Output the (x, y) coordinate of the center of the cell containing the given text.  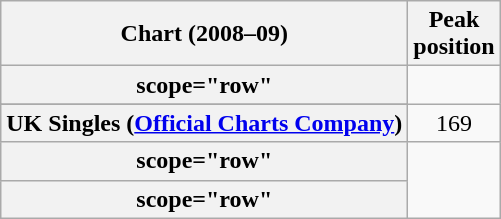
169 (454, 123)
Peakposition (454, 34)
UK Singles (Official Charts Company) (204, 123)
Chart (2008–09) (204, 34)
